From the cell containing the given text, extract its center point as [x, y] coordinate. 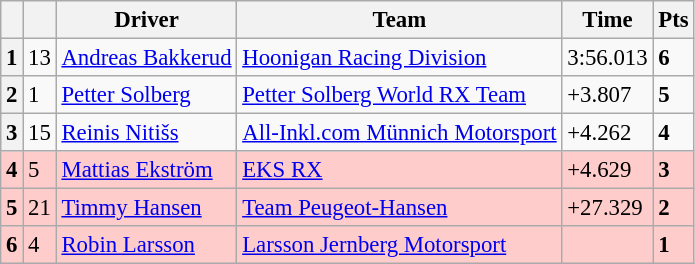
Team Peugeot-Hansen [400, 208]
13 [40, 58]
Time [608, 20]
Hoonigan Racing Division [400, 58]
3:56.013 [608, 58]
All-Inkl.com Münnich Motorsport [400, 133]
Petter Solberg [146, 95]
+4.629 [608, 170]
Mattias Ekström [146, 170]
Driver [146, 20]
+27.329 [608, 208]
Larsson Jernberg Motorsport [400, 245]
+3.807 [608, 95]
Petter Solberg World RX Team [400, 95]
Reinis Nitišs [146, 133]
15 [40, 133]
Timmy Hansen [146, 208]
+4.262 [608, 133]
Pts [674, 20]
EKS RX [400, 170]
Robin Larsson [146, 245]
Team [400, 20]
21 [40, 208]
Andreas Bakkerud [146, 58]
